Locate the cell with the specified text and output its (X, Y) center coordinate. 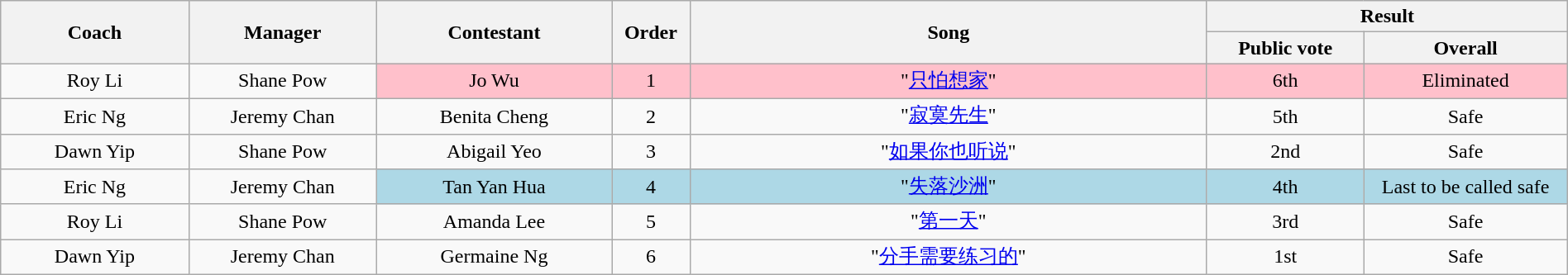
"第一天" (948, 221)
Public vote (1285, 48)
Germaine Ng (494, 258)
Abigail Yeo (494, 152)
Amanda Lee (494, 221)
Benita Cheng (494, 116)
Result (1387, 17)
3 (652, 152)
"失落沙洲" (948, 187)
1st (1285, 258)
4 (652, 187)
Contestant (494, 32)
6 (652, 258)
Last to be called safe (1465, 187)
1 (652, 81)
Order (652, 32)
2 (652, 116)
3rd (1285, 221)
2nd (1285, 152)
Tan Yan Hua (494, 187)
"分手需要练习的" (948, 258)
"寂寞先生" (948, 116)
4th (1285, 187)
5 (652, 221)
Manager (283, 32)
Jo Wu (494, 81)
Song (948, 32)
6th (1285, 81)
Overall (1465, 48)
Coach (94, 32)
"只怕想家" (948, 81)
"如果你也听说" (948, 152)
5th (1285, 116)
Eliminated (1465, 81)
